Locate the cell with the specified text and output its [X, Y] center coordinate. 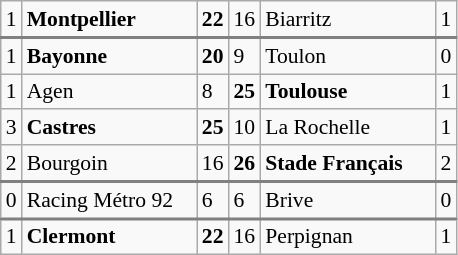
Agen [110, 92]
8 [213, 92]
Stade Français [348, 163]
Brive [348, 200]
Montpellier [110, 19]
Biarritz [348, 19]
Clermont [110, 237]
Toulon [348, 56]
Castres [110, 128]
Bourgoin [110, 163]
26 [245, 163]
10 [245, 128]
9 [245, 56]
Racing Métro 92 [110, 200]
Toulouse [348, 92]
Perpignan [348, 237]
La Rochelle [348, 128]
20 [213, 56]
Bayonne [110, 56]
3 [12, 128]
